Identify which cell holds the provided text, then report its [x, y] central coordinate. 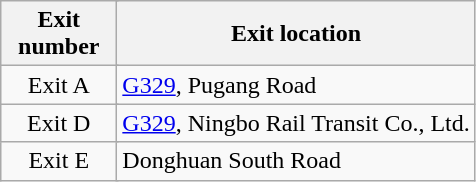
G329, Pugang Road [296, 85]
Exit location [296, 34]
Exit number [59, 34]
Exit A [59, 85]
Exit D [59, 123]
G329, Ningbo Rail Transit Co., Ltd. [296, 123]
Donghuan South Road [296, 161]
Exit E [59, 161]
